Detect which cell encompasses the target text, then output its [x, y] center coordinate. 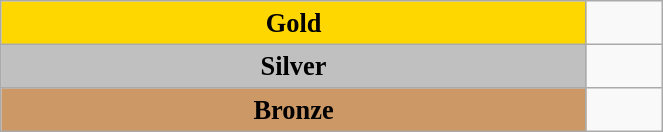
Silver [294, 66]
Gold [294, 22]
Bronze [294, 109]
